Identify which cell holds the provided text, then report its [X, Y] central coordinate. 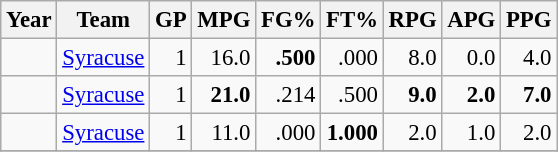
1.000 [352, 133]
21.0 [224, 95]
Year [29, 20]
4.0 [529, 58]
FG% [288, 20]
Team [104, 20]
16.0 [224, 58]
0.0 [472, 58]
GP [171, 20]
MPG [224, 20]
8.0 [412, 58]
PPG [529, 20]
RPG [412, 20]
11.0 [224, 133]
1.0 [472, 133]
9.0 [412, 95]
7.0 [529, 95]
FT% [352, 20]
APG [472, 20]
.214 [288, 95]
